Pinpoint the cell where the given text exists, returning its [x, y] midpoint coordinate. 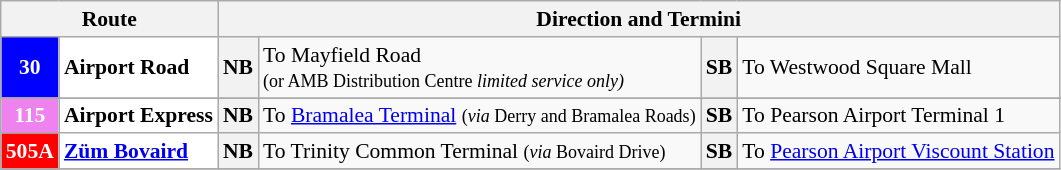
To Mayfield Road(or AMB Distribution Centre limited service only) [480, 68]
30 [30, 68]
Direction and Termini [639, 19]
To Westwood Square Mall [898, 68]
Airport Express [138, 116]
To Trinity Common Terminal (via Bovaird Drive) [480, 152]
Route [110, 19]
115 [30, 116]
To Pearson Airport Terminal 1 [898, 116]
To Bramalea Terminal (via Derry and Bramalea Roads) [480, 116]
505A [30, 152]
Züm Bovaird [138, 152]
Airport Road [138, 68]
To Pearson Airport Viscount Station [898, 152]
